Return [X, Y] of the center of cell containing provided text 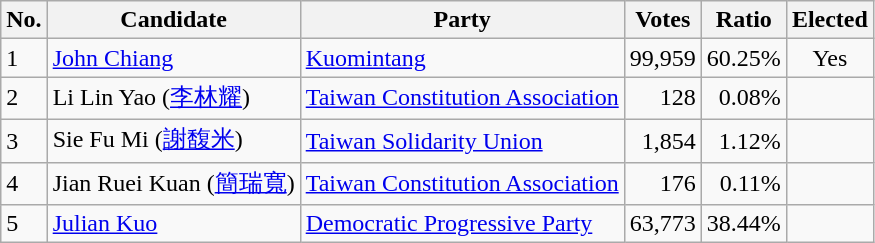
3 [24, 140]
0.11% [744, 184]
Yes [830, 58]
38.44% [744, 224]
Taiwan Solidarity Union [462, 140]
Kuomintang [462, 58]
2 [24, 98]
Ratio [744, 20]
99,959 [662, 58]
1 [24, 58]
Jian Ruei Kuan (簡瑞寬) [174, 184]
1.12% [744, 140]
No. [24, 20]
Votes [662, 20]
Party [462, 20]
63,773 [662, 224]
Julian Kuo [174, 224]
176 [662, 184]
5 [24, 224]
Sie Fu Mi (謝馥米) [174, 140]
0.08% [744, 98]
1,854 [662, 140]
4 [24, 184]
60.25% [744, 58]
128 [662, 98]
Democratic Progressive Party [462, 224]
Candidate [174, 20]
John Chiang [174, 58]
Li Lin Yao (李林耀) [174, 98]
Elected [830, 20]
